Find where the given text appears and provide that cell's center as [X, Y] coordinate. 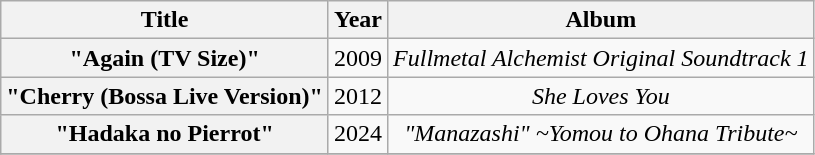
"Hadaka no Pierrot" [165, 134]
"Manazashi" ~Yomou to Ohana Tribute~ [602, 134]
2024 [358, 134]
"Again (TV Size)" [165, 58]
Album [602, 20]
Year [358, 20]
"Cherry (Bossa Live Version)" [165, 96]
2012 [358, 96]
Title [165, 20]
Fullmetal Alchemist Original Soundtrack 1 [602, 58]
2009 [358, 58]
She Loves You [602, 96]
